Capture the cell that displays the provided text and extract its [X, Y] central coordinate. 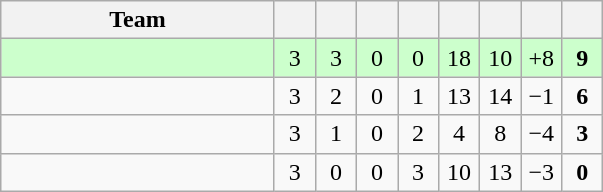
−1 [542, 96]
8 [500, 134]
18 [460, 58]
−4 [542, 134]
14 [500, 96]
4 [460, 134]
Team [138, 20]
+8 [542, 58]
9 [582, 58]
6 [582, 96]
−3 [542, 172]
